Detect which cell encompasses the target text, then output its (x, y) center coordinate. 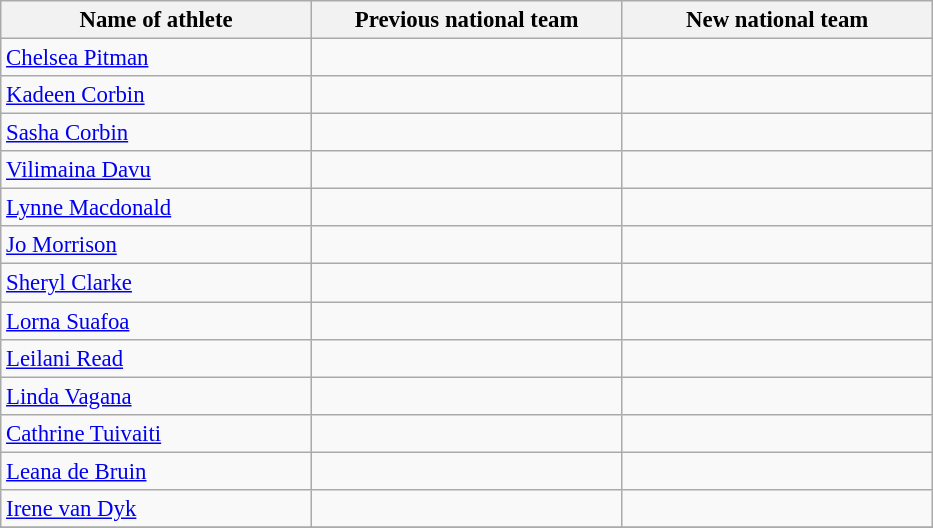
Kadeen Corbin (156, 95)
Name of athlete (156, 20)
Jo Morrison (156, 245)
Leilani Read (156, 358)
Lynne Macdonald (156, 208)
Linda Vagana (156, 396)
Irene van Dyk (156, 509)
Previous national team (466, 20)
Leana de Bruin (156, 471)
Lorna Suafoa (156, 321)
Vilimaina Davu (156, 170)
Sheryl Clarke (156, 283)
Sasha Corbin (156, 133)
Chelsea Pitman (156, 58)
Cathrine Tuivaiti (156, 433)
New national team (778, 20)
